For the text-containing cell, return its midpoint in [x, y] coordinate format. 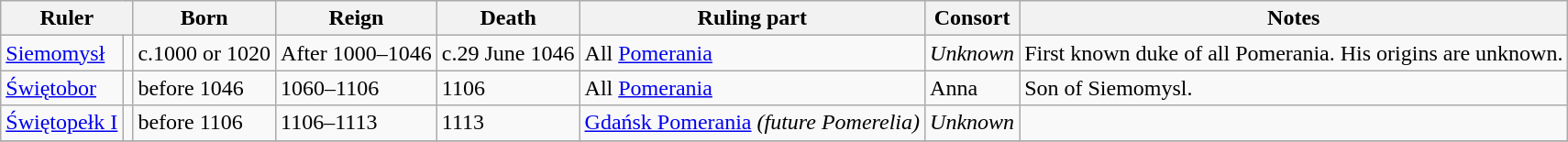
1060–1106 [357, 88]
Świętobor [62, 88]
Siemomysł [62, 53]
Świętopełk I [62, 123]
Reign [357, 18]
Notes [1294, 18]
First known duke of all Pomerania. His origins are unknown. [1294, 53]
Son of Siemomysl. [1294, 88]
c.29 June 1046 [508, 53]
before 1046 [204, 88]
1113 [508, 123]
before 1106 [204, 123]
c.1000 or 1020 [204, 53]
1106 [508, 88]
Ruler [67, 18]
1106–1113 [357, 123]
Anna [972, 88]
Born [204, 18]
Death [508, 18]
Gdańsk Pomerania (future Pomerelia) [752, 123]
After 1000–1046 [357, 53]
Ruling part [752, 18]
Consort [972, 18]
